For the text-containing cell, return its midpoint in [X, Y] coordinate format. 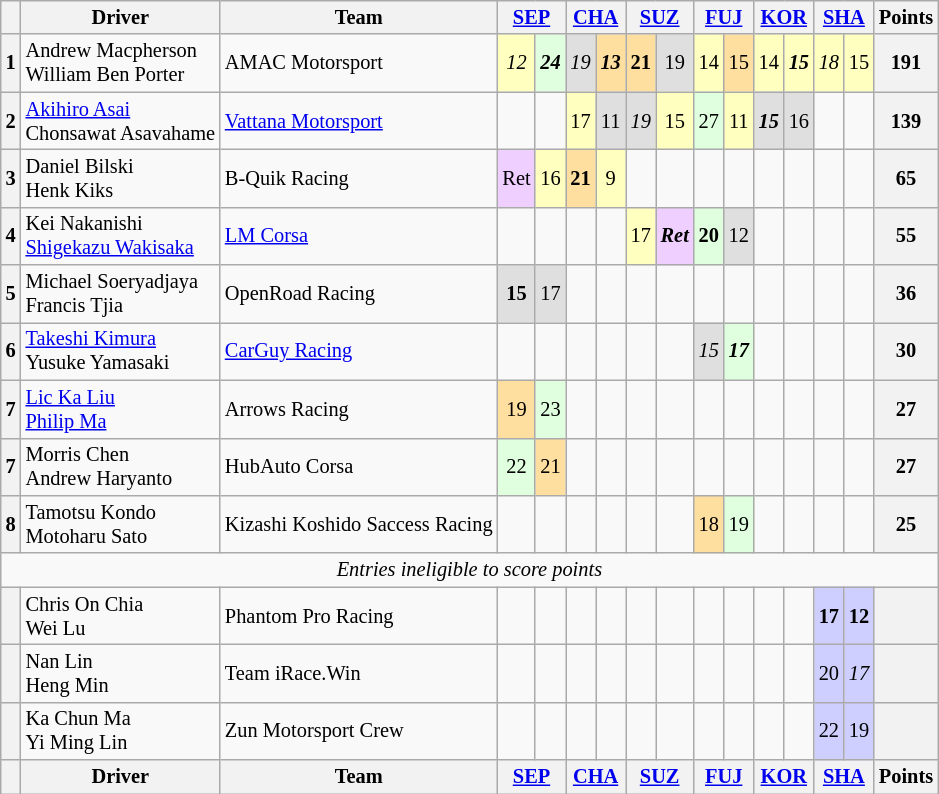
139 [906, 121]
Nan Lin Heng Min [120, 673]
Akihiro Asai Chonsawat Asavahame [120, 121]
Andrew Macpherson William Ben Porter [120, 63]
Kizashi Koshido Saccess Racing [359, 524]
1 [11, 63]
LM Corsa [359, 236]
30 [906, 351]
B-Quik Racing [359, 178]
Daniel Bilski Henk Kiks [120, 178]
Ka Chun Ma Yi Ming Lin [120, 731]
6 [11, 351]
Morris Chen Andrew Haryanto [120, 467]
9 [611, 178]
Michael Soeryadjaya Francis Tjia [120, 294]
Lic Ka Liu Philip Ma [120, 409]
5 [11, 294]
36 [906, 294]
24 [550, 63]
191 [906, 63]
AMAC Motorsport [359, 63]
2 [11, 121]
65 [906, 178]
Kei Nakanishi Shigekazu Wakisaka [120, 236]
23 [550, 409]
OpenRoad Racing [359, 294]
25 [906, 524]
Chris On Chia Wei Lu [120, 616]
Phantom Pro Racing [359, 616]
4 [11, 236]
Team iRace.Win [359, 673]
Entries ineligible to score points [470, 570]
Arrows Racing [359, 409]
Takeshi Kimura Yusuke Yamasaki [120, 351]
Tamotsu Kondo Motoharu Sato [120, 524]
HubAuto Corsa [359, 467]
55 [906, 236]
13 [611, 63]
CarGuy Racing [359, 351]
Zun Motorsport Crew [359, 731]
3 [11, 178]
Vattana Motorsport [359, 121]
8 [11, 524]
